Provide the (x, y) coordinate of the cell's center where the given text is located.  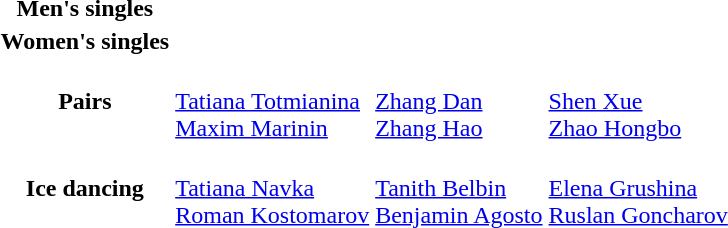
Zhang DanZhang Hao (459, 101)
Tatiana TotmianinaMaxim Marinin (272, 101)
